Determine the [x, y] coordinate at the center of the cell enclosing the given text.  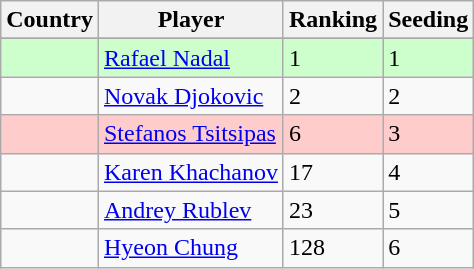
Country [50, 20]
Stefanos Tsitsipas [190, 134]
Seeding [428, 20]
Novak Djokovic [190, 96]
Karen Khachanov [190, 172]
5 [428, 210]
Ranking [332, 20]
Rafael Nadal [190, 58]
Andrey Rublev [190, 210]
Hyeon Chung [190, 248]
Player [190, 20]
4 [428, 172]
17 [332, 172]
128 [332, 248]
23 [332, 210]
3 [428, 134]
